Output the (X, Y) coordinate of the center of the cell containing the given text.  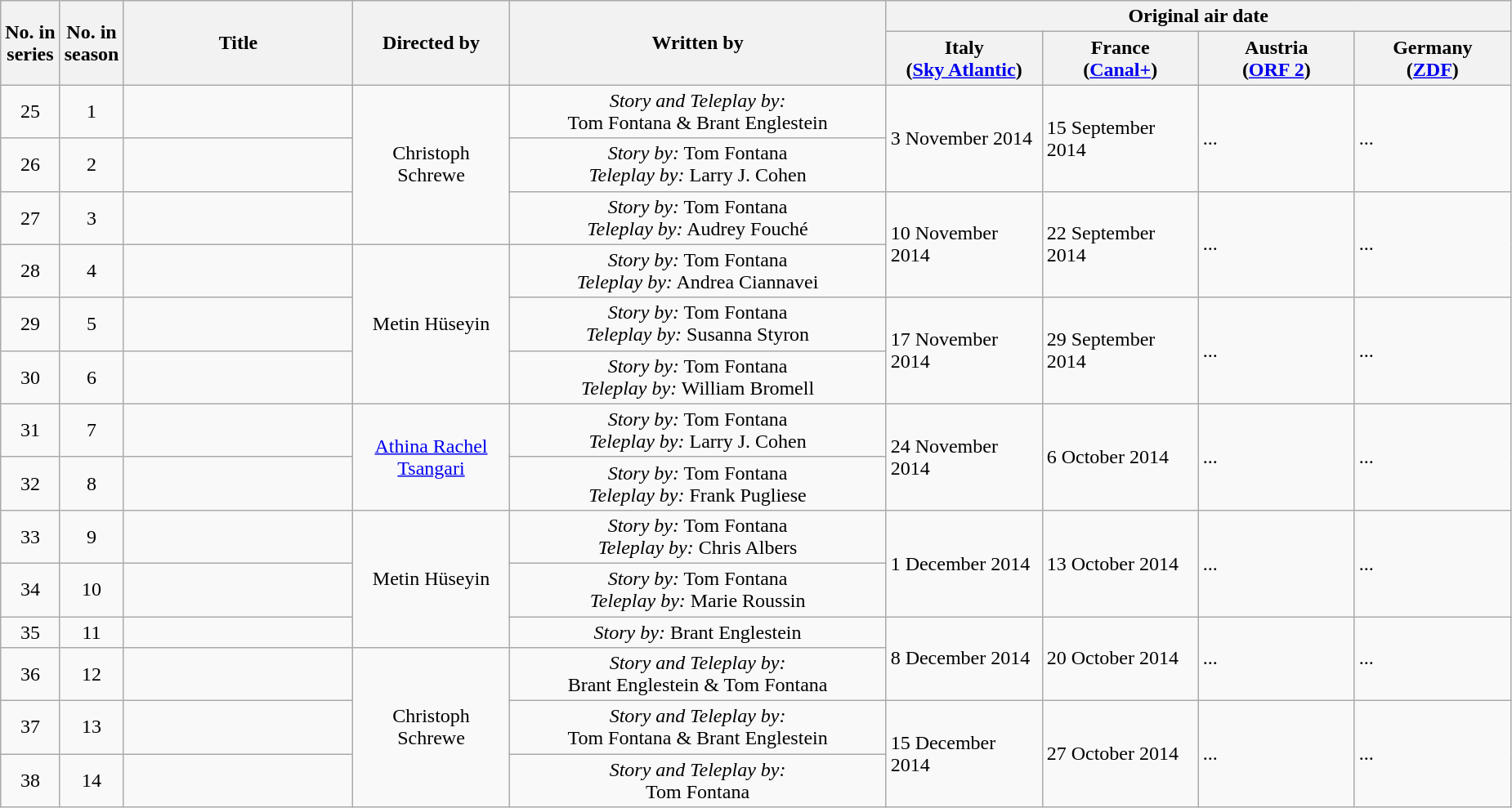
Directed by (432, 42)
8 (92, 484)
15 December 2014 (964, 754)
10 (92, 590)
13 October 2014 (1120, 563)
9 (92, 536)
Germany(ZDF) (1432, 59)
28 (30, 271)
34 (30, 590)
11 (92, 632)
26 (30, 165)
Story by: Tom FontanaTeleplay by: Audrey Fouché (698, 217)
Story by: Tom FontanaTeleplay by: Susanna Styron (698, 324)
31 (30, 430)
4 (92, 271)
Athina Rachel Tsangari (432, 457)
38 (30, 781)
Story by: Brant Englestein (698, 632)
22 September 2014 (1120, 244)
3 November 2014 (964, 138)
2 (92, 165)
Title (239, 42)
1 December 2014 (964, 563)
33 (30, 536)
8 December 2014 (964, 658)
12 (92, 675)
6 October 2014 (1120, 457)
Story by: Tom FontanaTeleplay by: Andrea Ciannavei (698, 271)
No. inseason (92, 42)
5 (92, 324)
3 (92, 217)
36 (30, 675)
20 October 2014 (1120, 658)
Story and Teleplay by:Tom Fontana (698, 781)
7 (92, 430)
Story by: Tom FontanaTeleplay by: Frank Pugliese (698, 484)
24 November 2014 (964, 457)
13 (92, 727)
1 (92, 111)
Austria(ORF 2) (1277, 59)
No. inseries (30, 42)
Original air date (1198, 16)
27 (30, 217)
37 (30, 727)
35 (30, 632)
29 September 2014 (1120, 350)
Written by (698, 42)
17 November 2014 (964, 350)
France(Canal+) (1120, 59)
27 October 2014 (1120, 754)
15 September 2014 (1120, 138)
10 November 2014 (964, 244)
30 (30, 377)
29 (30, 324)
Story and Teleplay by:Brant Englestein & Tom Fontana (698, 675)
Story by: Tom FontanaTeleplay by: Marie Roussin (698, 590)
Story by: Tom FontanaTeleplay by: Chris Albers (698, 536)
25 (30, 111)
14 (92, 781)
Story by: Tom FontanaTeleplay by: William Bromell (698, 377)
6 (92, 377)
32 (30, 484)
Italy(Sky Atlantic) (964, 59)
